Find where the given text appears and provide that cell's center as [X, Y] coordinate. 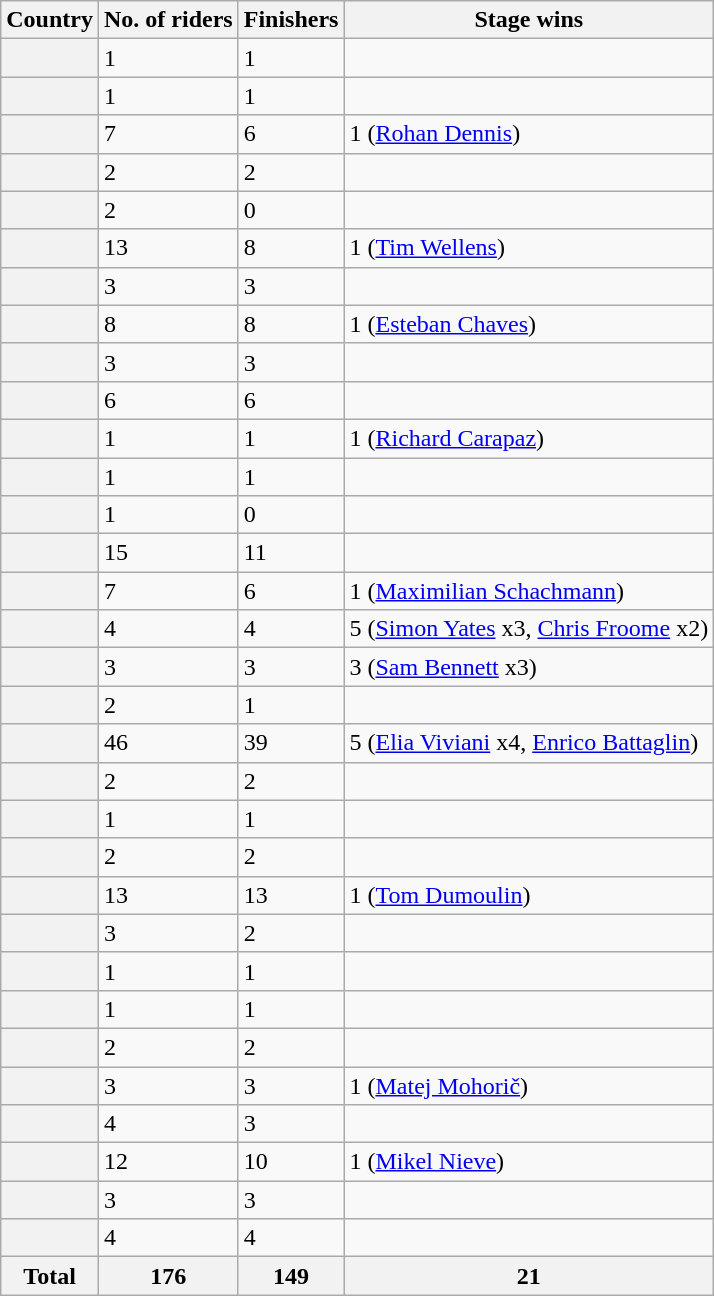
Country [50, 20]
21 [529, 1276]
1 (Maximilian Schachmann) [529, 591]
46 [168, 743]
1 (Mikel Nieve) [529, 1162]
1 (Matej Mohorič) [529, 1085]
3 (Sam Bennett x3) [529, 667]
5 (Simon Yates x3, Chris Froome x2) [529, 629]
1 (Tom Dumoulin) [529, 895]
176 [168, 1276]
11 [291, 553]
1 (Esteban Chaves) [529, 324]
5 (Elia Viviani x4, Enrico Battaglin) [529, 743]
Stage wins [529, 20]
15 [168, 553]
1 (Rohan Dennis) [529, 134]
12 [168, 1162]
1 (Tim Wellens) [529, 248]
Total [50, 1276]
39 [291, 743]
10 [291, 1162]
No. of riders [168, 20]
1 (Richard Carapaz) [529, 438]
149 [291, 1276]
Finishers [291, 20]
